Find where the given text appears and provide that cell's center as [x, y] coordinate. 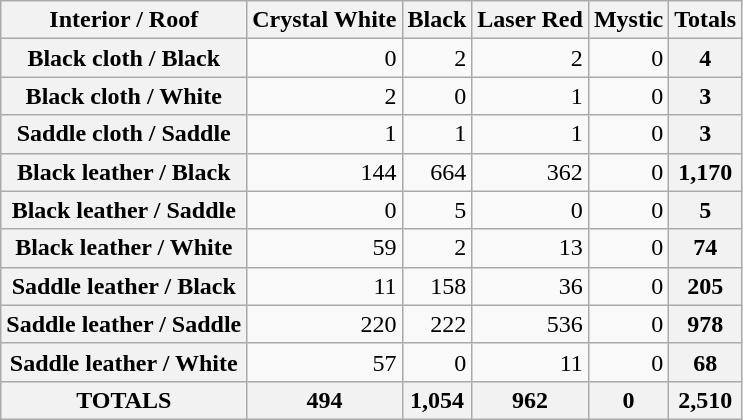
220 [324, 324]
59 [324, 248]
Totals [706, 20]
Saddle leather / White [124, 362]
1,170 [706, 172]
4 [706, 58]
144 [324, 172]
Laser Red [530, 20]
Saddle leather / Saddle [124, 324]
222 [437, 324]
TOTALS [124, 400]
Black cloth / White [124, 96]
978 [706, 324]
Black cloth / Black [124, 58]
36 [530, 286]
Black [437, 20]
494 [324, 400]
536 [530, 324]
Black leather / Saddle [124, 210]
57 [324, 362]
68 [706, 362]
2,510 [706, 400]
664 [437, 172]
Mystic [628, 20]
74 [706, 248]
Black leather / White [124, 248]
Crystal White [324, 20]
13 [530, 248]
158 [437, 286]
205 [706, 286]
Saddle cloth / Saddle [124, 134]
Saddle leather / Black [124, 286]
1,054 [437, 400]
Black leather / Black [124, 172]
Interior / Roof [124, 20]
362 [530, 172]
962 [530, 400]
